From the cell containing the given text, extract its center point as [X, Y] coordinate. 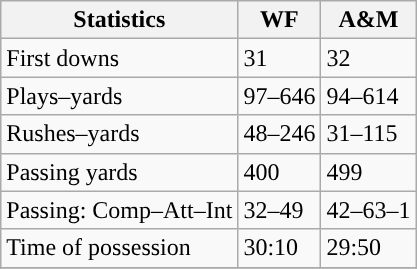
94–614 [368, 96]
32 [368, 58]
31–115 [368, 134]
Statistics [120, 20]
Plays–yards [120, 96]
29:50 [368, 248]
499 [368, 172]
32–49 [280, 210]
Time of possession [120, 248]
30:10 [280, 248]
97–646 [280, 96]
31 [280, 58]
42–63–1 [368, 210]
A&M [368, 20]
48–246 [280, 134]
Rushes–yards [120, 134]
Passing yards [120, 172]
WF [280, 20]
Passing: Comp–Att–Int [120, 210]
400 [280, 172]
First downs [120, 58]
